Pinpoint the cell where the given text exists, returning its (X, Y) midpoint coordinate. 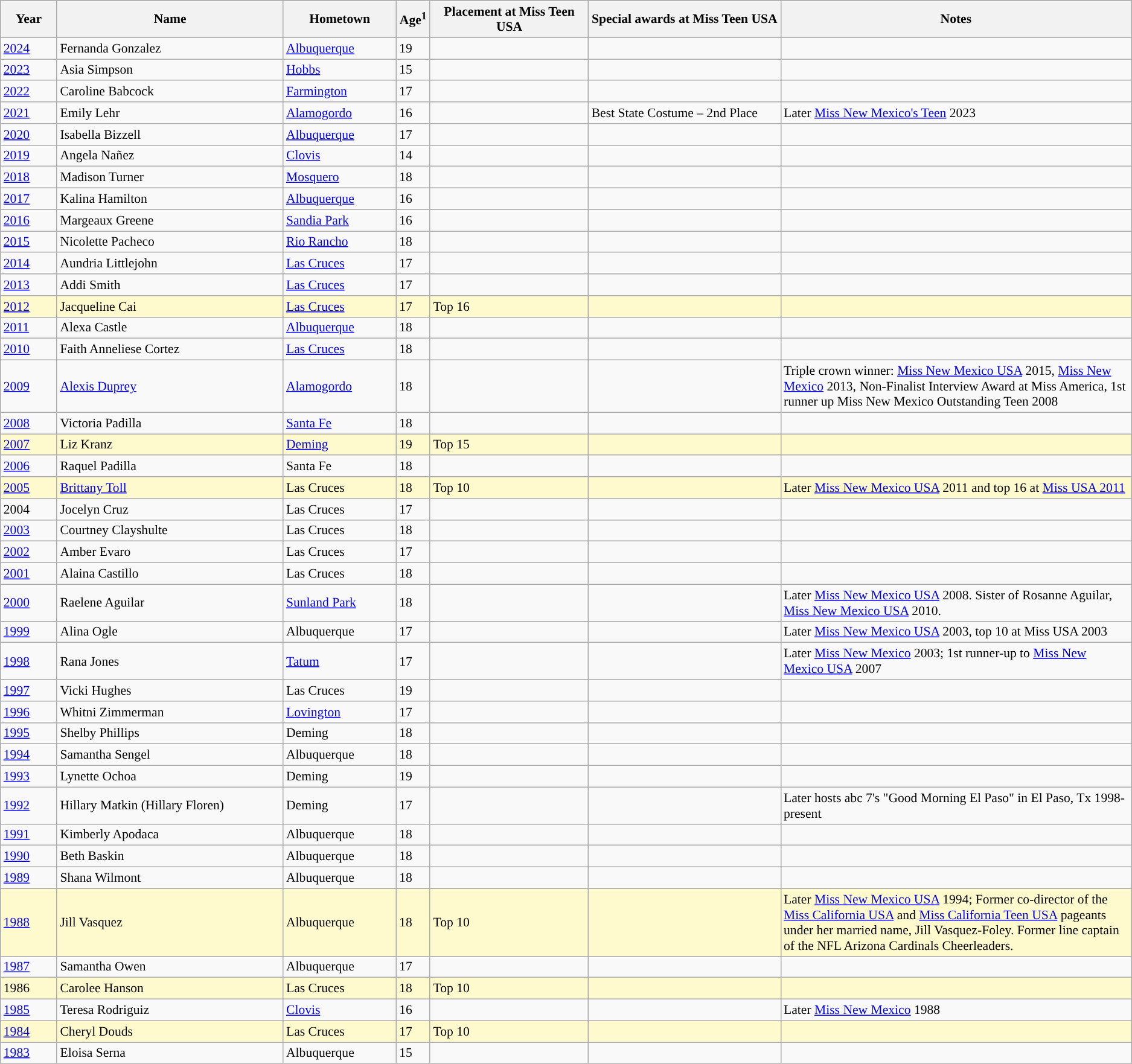
Isabella Bizzell (170, 135)
Nicolette Pacheco (170, 242)
Later Miss New Mexico USA 2011 and top 16 at Miss USA 2011 (956, 488)
Alexa Castle (170, 328)
Farmington (339, 92)
2016 (29, 220)
Samantha Owen (170, 967)
Hometown (339, 19)
1994 (29, 755)
Lynette Ochoa (170, 777)
2013 (29, 285)
Fernanda Gonzalez (170, 48)
Emily Lehr (170, 113)
Rana Jones (170, 661)
Mosquero (339, 177)
Placement at Miss Teen USA (509, 19)
Shelby Phillips (170, 733)
1999 (29, 632)
1996 (29, 712)
1984 (29, 1031)
Brittany Toll (170, 488)
1992 (29, 805)
Age1 (413, 19)
Best State Costume – 2nd Place (685, 113)
Rio Rancho (339, 242)
1990 (29, 856)
Angela Nañez (170, 156)
2019 (29, 156)
Amber Evaro (170, 552)
Later hosts abc 7's "Good Morning El Paso" in El Paso, Tx 1998-present (956, 805)
Notes (956, 19)
2005 (29, 488)
Madison Turner (170, 177)
Top 16 (509, 307)
2008 (29, 423)
Margeaux Greene (170, 220)
Victoria Padilla (170, 423)
2014 (29, 264)
Special awards at Miss Teen USA (685, 19)
1983 (29, 1053)
2024 (29, 48)
Carolee Hanson (170, 989)
14 (413, 156)
Jill Vasquez (170, 922)
1989 (29, 878)
2023 (29, 70)
2006 (29, 467)
2001 (29, 574)
1985 (29, 1010)
2010 (29, 349)
Later Miss New Mexico 1988 (956, 1010)
1991 (29, 835)
Top 15 (509, 445)
Liz Kranz (170, 445)
Tatum (339, 661)
Year (29, 19)
Later Miss New Mexico USA 2003, top 10 at Miss USA 2003 (956, 632)
Cheryl Douds (170, 1031)
1995 (29, 733)
2022 (29, 92)
Later Miss New Mexico's Teen 2023 (956, 113)
Courtney Clayshulte (170, 530)
2011 (29, 328)
Raquel Padilla (170, 467)
2012 (29, 307)
Beth Baskin (170, 856)
Kalina Hamilton (170, 199)
Whitni Zimmerman (170, 712)
Addi Smith (170, 285)
Later Miss New Mexico USA 2008. Sister of Rosanne Aguilar, Miss New Mexico USA 2010. (956, 602)
Eloisa Serna (170, 1053)
Raelene Aguilar (170, 602)
1988 (29, 922)
2009 (29, 386)
Lovington (339, 712)
1997 (29, 690)
Alexis Duprey (170, 386)
Sandia Park (339, 220)
Asia Simpson (170, 70)
Vicki Hughes (170, 690)
Alina Ogle (170, 632)
Caroline Babcock (170, 92)
Alaina Castillo (170, 574)
1998 (29, 661)
2021 (29, 113)
Jocelyn Cruz (170, 509)
Aundria Littlejohn (170, 264)
Hobbs (339, 70)
1986 (29, 989)
Teresa Rodriguiz (170, 1010)
2002 (29, 552)
2003 (29, 530)
Sunland Park (339, 602)
Samantha Sengel (170, 755)
Jacqueline Cai (170, 307)
Name (170, 19)
Faith Anneliese Cortez (170, 349)
1987 (29, 967)
1993 (29, 777)
Later Miss New Mexico 2003; 1st runner-up to Miss New Mexico USA 2007 (956, 661)
2018 (29, 177)
2017 (29, 199)
2020 (29, 135)
Shana Wilmont (170, 878)
2007 (29, 445)
2004 (29, 509)
Kimberly Apodaca (170, 835)
2000 (29, 602)
Hillary Matkin (Hillary Floren) (170, 805)
2015 (29, 242)
